Return [X, Y] of the center of cell containing provided text 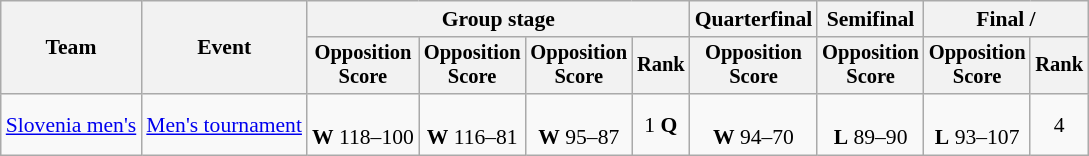
1 Q [661, 124]
W 118–100 [363, 124]
4 [1059, 124]
L 93–107 [978, 124]
Slovenia men's [72, 124]
Group stage [498, 19]
W 94–70 [754, 124]
Final / [1006, 19]
W 95–87 [578, 124]
Team [72, 48]
L 89–90 [870, 124]
Quarterfinal [754, 19]
Event [224, 48]
Semifinal [870, 19]
W 116–81 [472, 124]
Men's tournament [224, 124]
